Provide the (x, y) coordinate of the cell's center where the given text is located.  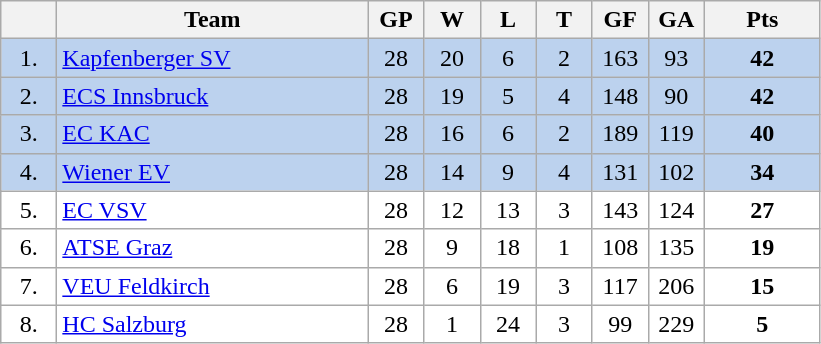
EC VSV (212, 210)
GA (676, 20)
Pts (762, 20)
5. (29, 210)
20 (452, 58)
16 (452, 134)
14 (452, 172)
ATSE Graz (212, 248)
131 (620, 172)
EC KAC (212, 134)
108 (620, 248)
1. (29, 58)
40 (762, 134)
90 (676, 96)
34 (762, 172)
24 (508, 324)
119 (676, 134)
7. (29, 286)
99 (620, 324)
Wiener EV (212, 172)
4. (29, 172)
ECS Innsbruck (212, 96)
143 (620, 210)
Team (212, 20)
18 (508, 248)
2. (29, 96)
L (508, 20)
6. (29, 248)
148 (620, 96)
117 (620, 286)
189 (620, 134)
HC Salzburg (212, 324)
206 (676, 286)
GF (620, 20)
W (452, 20)
15 (762, 286)
163 (620, 58)
3. (29, 134)
Kapfenberger SV (212, 58)
13 (508, 210)
102 (676, 172)
T (564, 20)
8. (29, 324)
93 (676, 58)
VEU Feldkirch (212, 286)
229 (676, 324)
GP (396, 20)
12 (452, 210)
124 (676, 210)
135 (676, 248)
27 (762, 210)
